Determine the (X, Y) coordinate at the center of the cell enclosing the given text.  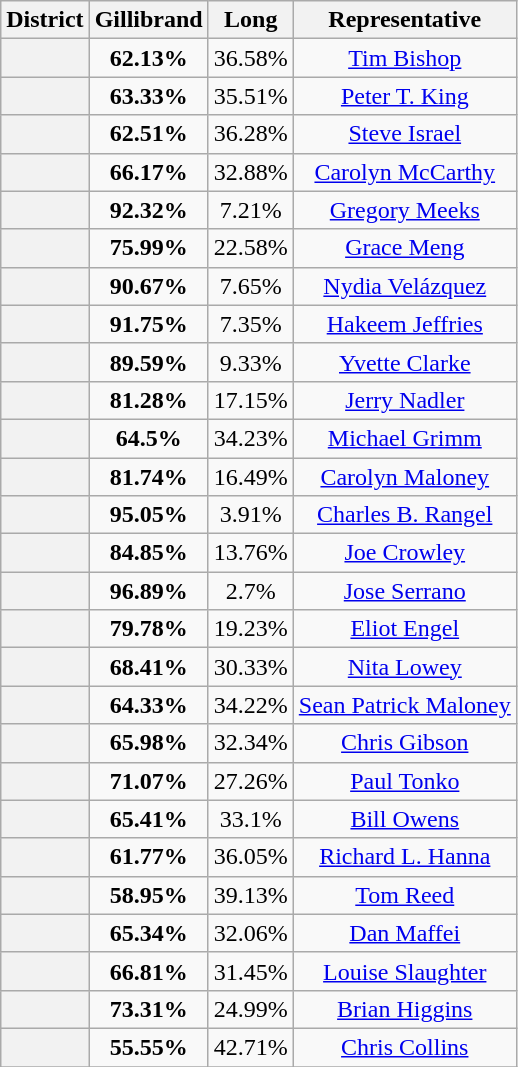
13.76% (250, 553)
84.85% (148, 553)
62.13% (148, 58)
68.41% (148, 667)
61.77% (148, 857)
Eliot Engel (404, 629)
39.13% (250, 895)
Carolyn McCarthy (404, 172)
District (45, 20)
3.91% (250, 515)
36.58% (250, 58)
64.33% (148, 705)
Carolyn Maloney (404, 477)
36.28% (250, 134)
91.75% (148, 324)
Sean Patrick Maloney (404, 705)
Gillibrand (148, 20)
Chris Collins (404, 1047)
92.32% (148, 210)
65.41% (148, 819)
Peter T. King (404, 96)
Nita Lowey (404, 667)
2.7% (250, 591)
65.34% (148, 933)
Nydia Velázquez (404, 286)
42.71% (250, 1047)
32.88% (250, 172)
32.06% (250, 933)
27.26% (250, 781)
Tim Bishop (404, 58)
Charles B. Rangel (404, 515)
Paul Tonko (404, 781)
Steve Israel (404, 134)
71.07% (148, 781)
66.17% (148, 172)
7.35% (250, 324)
Jerry Nadler (404, 400)
81.74% (148, 477)
63.33% (148, 96)
89.59% (148, 362)
Tom Reed (404, 895)
Dan Maffei (404, 933)
Louise Slaughter (404, 971)
81.28% (148, 400)
7.65% (250, 286)
66.81% (148, 971)
75.99% (148, 248)
34.23% (250, 438)
32.34% (250, 743)
Representative (404, 20)
64.5% (148, 438)
Long (250, 20)
30.33% (250, 667)
24.99% (250, 1009)
Richard L. Hanna (404, 857)
31.45% (250, 971)
65.98% (148, 743)
58.95% (148, 895)
Gregory Meeks (404, 210)
96.89% (148, 591)
Brian Higgins (404, 1009)
Hakeem Jeffries (404, 324)
Bill Owens (404, 819)
19.23% (250, 629)
22.58% (250, 248)
16.49% (250, 477)
34.22% (250, 705)
35.51% (250, 96)
33.1% (250, 819)
62.51% (148, 134)
90.67% (148, 286)
Grace Meng (404, 248)
Chris Gibson (404, 743)
Jose Serrano (404, 591)
17.15% (250, 400)
36.05% (250, 857)
79.78% (148, 629)
55.55% (148, 1047)
Yvette Clarke (404, 362)
95.05% (148, 515)
Michael Grimm (404, 438)
Joe Crowley (404, 553)
73.31% (148, 1009)
9.33% (250, 362)
7.21% (250, 210)
